Extract the [X, Y] coordinate from the center of the cell holding the provided text.  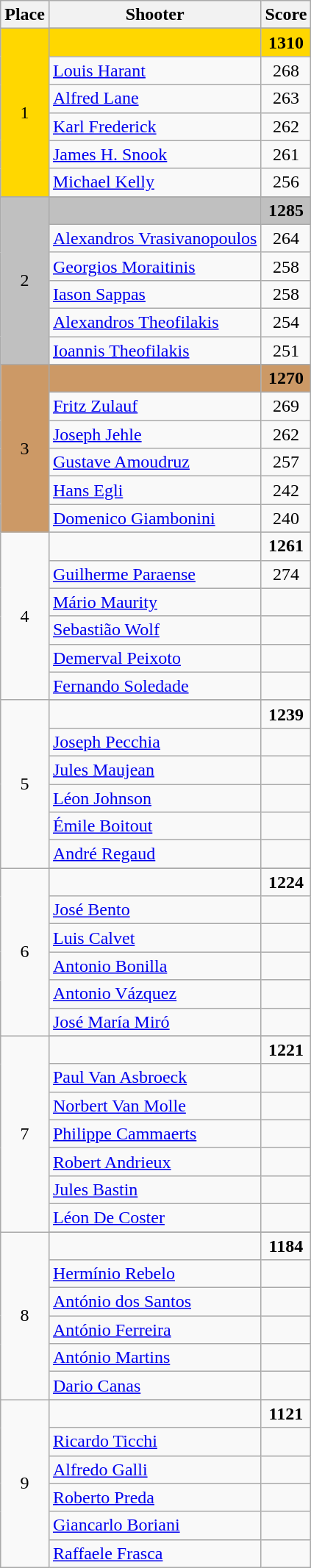
261 [286, 154]
Fernando Soledade [154, 686]
Jules Maujean [154, 770]
Hermínio Rebelo [154, 1274]
1224 [286, 882]
1310 [286, 43]
José María Miró [154, 1022]
Domenico Giambonini [154, 518]
274 [286, 574]
António Martins [154, 1358]
7 [25, 1134]
3 [25, 448]
Georgios Moraitinis [154, 266]
Raffaele Frasca [154, 1553]
José Bento [154, 910]
Joseph Jehle [154, 434]
269 [286, 407]
Louis Harant [154, 71]
Jules Bastin [154, 1189]
1270 [286, 379]
251 [286, 351]
Shooter [154, 15]
268 [286, 71]
Joseph Pecchia [154, 742]
256 [286, 182]
Émile Boitout [154, 826]
Antonio Vázquez [154, 994]
Iason Sappas [154, 294]
8 [25, 1316]
1184 [286, 1246]
Antonio Bonilla [154, 966]
1121 [286, 1414]
Léon De Coster [154, 1217]
Ioannis Theofilakis [154, 351]
Philippe Cammaerts [154, 1134]
Guilherme Paraense [154, 574]
Paul Van Asbroeck [154, 1078]
Alfredo Galli [154, 1469]
Roberto Preda [154, 1497]
6 [25, 952]
240 [286, 518]
1285 [286, 210]
Hans Egli [154, 490]
264 [286, 238]
254 [286, 322]
9 [25, 1483]
4 [25, 616]
Demerval Peixoto [154, 658]
5 [25, 784]
Dario Canas [154, 1386]
Alexandros Vrasivanopoulos [154, 238]
Mário Maurity [154, 602]
1221 [286, 1050]
Alexandros Theofilakis [154, 322]
Léon Johnson [154, 798]
1261 [286, 546]
Fritz Zulauf [154, 407]
Karl Frederick [154, 126]
Giancarlo Boriani [154, 1525]
Alfred Lane [154, 99]
Place [25, 15]
1 [25, 112]
Score [286, 15]
Sebastião Wolf [154, 630]
Luis Calvet [154, 938]
António Ferreira [154, 1330]
Norbert Van Molle [154, 1106]
Gustave Amoudruz [154, 462]
257 [286, 462]
2 [25, 280]
António dos Santos [154, 1302]
Robert Andrieux [154, 1161]
Ricardo Ticchi [154, 1442]
263 [286, 99]
1239 [286, 714]
James H. Snook [154, 154]
242 [286, 490]
Michael Kelly [154, 182]
André Regaud [154, 854]
